Find where the given text appears and provide that cell's center as (x, y) coordinate. 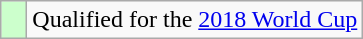
Qualified for the 2018 World Cup (195, 20)
